Find where the given text appears and provide that cell's center as (X, Y) coordinate. 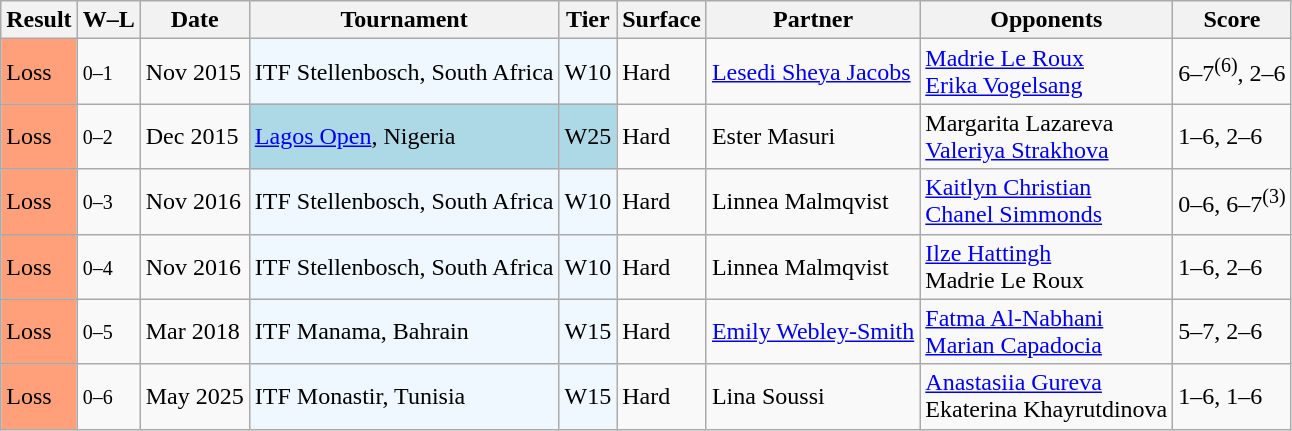
Emily Webley-Smith (812, 332)
Partner (812, 20)
5–7, 2–6 (1232, 332)
Lagos Open, Nigeria (404, 136)
1–6, 1–6 (1232, 396)
Anastasiia Gureva Ekaterina Khayrutdinova (1046, 396)
0–6, 6–7(3) (1232, 202)
Madrie Le Roux Erika Vogelsang (1046, 72)
Tier (588, 20)
Opponents (1046, 20)
May 2025 (194, 396)
W25 (588, 136)
Dec 2015 (194, 136)
Ester Masuri (812, 136)
W–L (108, 20)
Kaitlyn Christian Chanel Simmonds (1046, 202)
0–6 (108, 396)
0–3 (108, 202)
ITF Manama, Bahrain (404, 332)
Surface (662, 20)
Nov 2015 (194, 72)
ITF Monastir, Tunisia (404, 396)
Score (1232, 20)
6–7(6), 2–6 (1232, 72)
Margarita Lazareva Valeriya Strakhova (1046, 136)
0–2 (108, 136)
Fatma Al-Nabhani Marian Capadocia (1046, 332)
Date (194, 20)
Ilze Hattingh Madrie Le Roux (1046, 266)
Tournament (404, 20)
Result (39, 20)
0–4 (108, 266)
0–5 (108, 332)
0–1 (108, 72)
Lesedi Sheya Jacobs (812, 72)
Mar 2018 (194, 332)
Lina Soussi (812, 396)
